Find where the given text appears and provide that cell's center as [X, Y] coordinate. 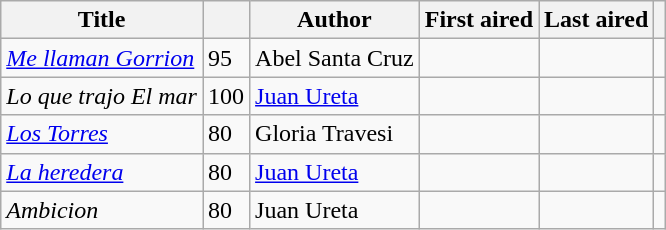
La heredera [102, 172]
Title [102, 20]
95 [226, 58]
Lo que trajo El mar [102, 96]
First aired [478, 20]
100 [226, 96]
Author [335, 20]
Me llaman Gorrion [102, 58]
Gloria Travesi [335, 134]
Ambicion [102, 210]
Last aired [596, 20]
Los Torres [102, 134]
Abel Santa Cruz [335, 58]
